Provide the [x, y] coordinate of the cell's center where the given text is located.  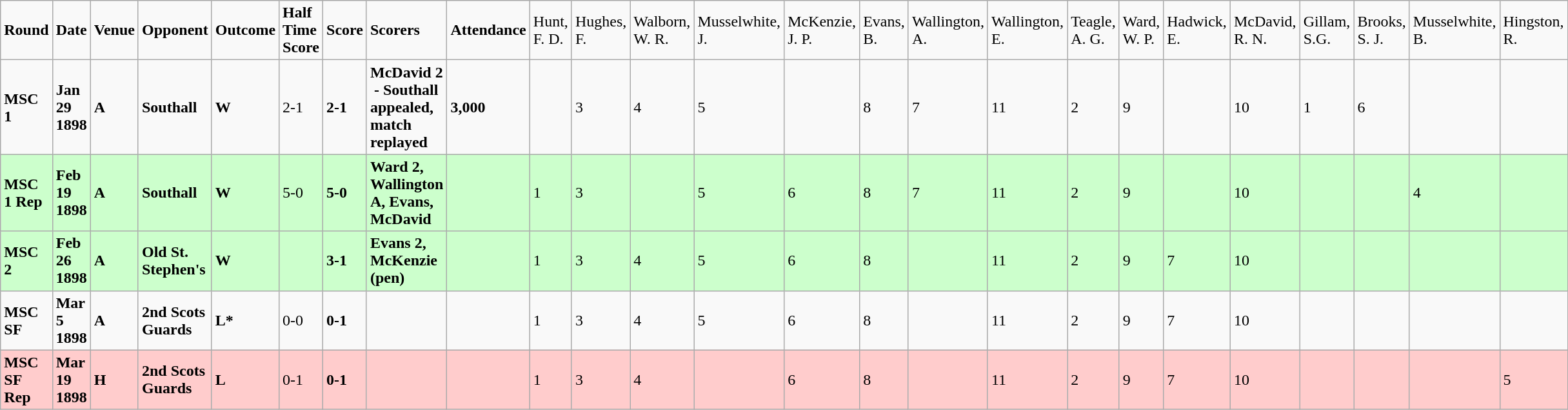
MSC 2 [26, 261]
McDavid 2 - Southall appealed, match replayed [406, 107]
McKenzie, J. P. [822, 30]
Brooks, S. J. [1382, 30]
Ward, W. P. [1141, 30]
Hughes, F. [600, 30]
Feb 26 1898 [71, 261]
McDavid, R. N. [1265, 30]
Opponent [175, 30]
Score [345, 30]
Musselwhite, J. [739, 30]
Hunt, F. D. [551, 30]
Evans, B. [884, 30]
Teagle, A. G. [1094, 30]
MSC 1 [26, 107]
Half Time Score [301, 30]
3-1 [345, 261]
Hingston, R. [1534, 30]
Date [71, 30]
Attendance [488, 30]
Venue [114, 30]
MSC SF Rep [26, 380]
Old St. Stephen's [175, 261]
3,000 [488, 107]
MSC 1 Rep [26, 192]
Hadwick, E. [1197, 30]
Gillam, S.G. [1327, 30]
Evans 2, McKenzie (pen) [406, 261]
L* [245, 320]
Walborn, W. R. [662, 30]
Jan 29 1898 [71, 107]
0-0 [301, 320]
Wallington, A. [948, 30]
Mar 19 1898 [71, 380]
Outcome [245, 30]
Musselwhite, B. [1454, 30]
Wallington, E. [1027, 30]
MSC SF [26, 320]
Mar 5 1898 [71, 320]
Round [26, 30]
Ward 2, Wallington A, Evans, McDavid [406, 192]
H [114, 380]
Feb 19 1898 [71, 192]
L [245, 380]
Scorers [406, 30]
